Capture the cell that displays the provided text and extract its (x, y) central coordinate. 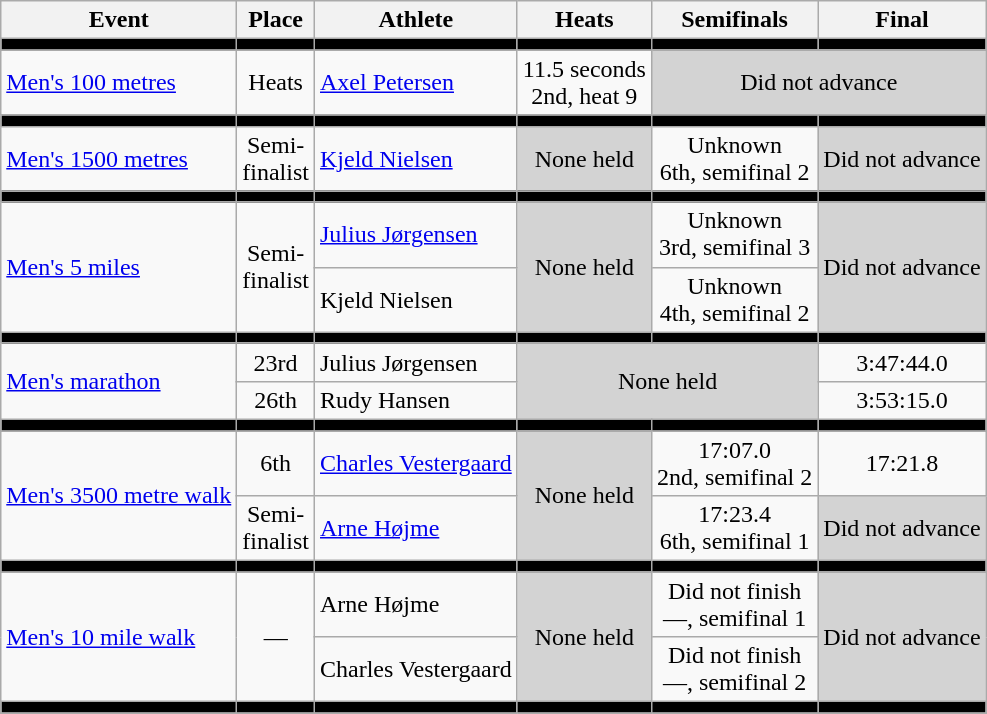
Event (119, 20)
Athlete (416, 20)
26th (276, 400)
Men's 100 metres (119, 82)
Men's 3500 metre walk (119, 495)
17:23.4 6th, semifinal 1 (734, 528)
Rudy Hansen (416, 400)
Men's 10 mile walk (119, 637)
Place (276, 20)
6th (276, 462)
Unknown 6th, semifinal 2 (734, 158)
— (276, 637)
Final (902, 20)
3:47:44.0 (902, 362)
Unknown 3rd, semifinal 3 (734, 234)
Men's 1500 metres (119, 158)
17:21.8 (902, 462)
Semifinals (734, 20)
Men's marathon (119, 381)
Did not finish —, semifinal 2 (734, 670)
11.5 seconds 2nd, heat 9 (584, 82)
17:07.0 2nd, semifinal 2 (734, 462)
Did not finish —, semifinal 1 (734, 604)
23rd (276, 362)
Men's 5 miles (119, 267)
Axel Petersen (416, 82)
3:53:15.0 (902, 400)
Unknown 4th, semifinal 2 (734, 300)
